Search for the cell housing the specified text and yield its [x, y] center coordinate. 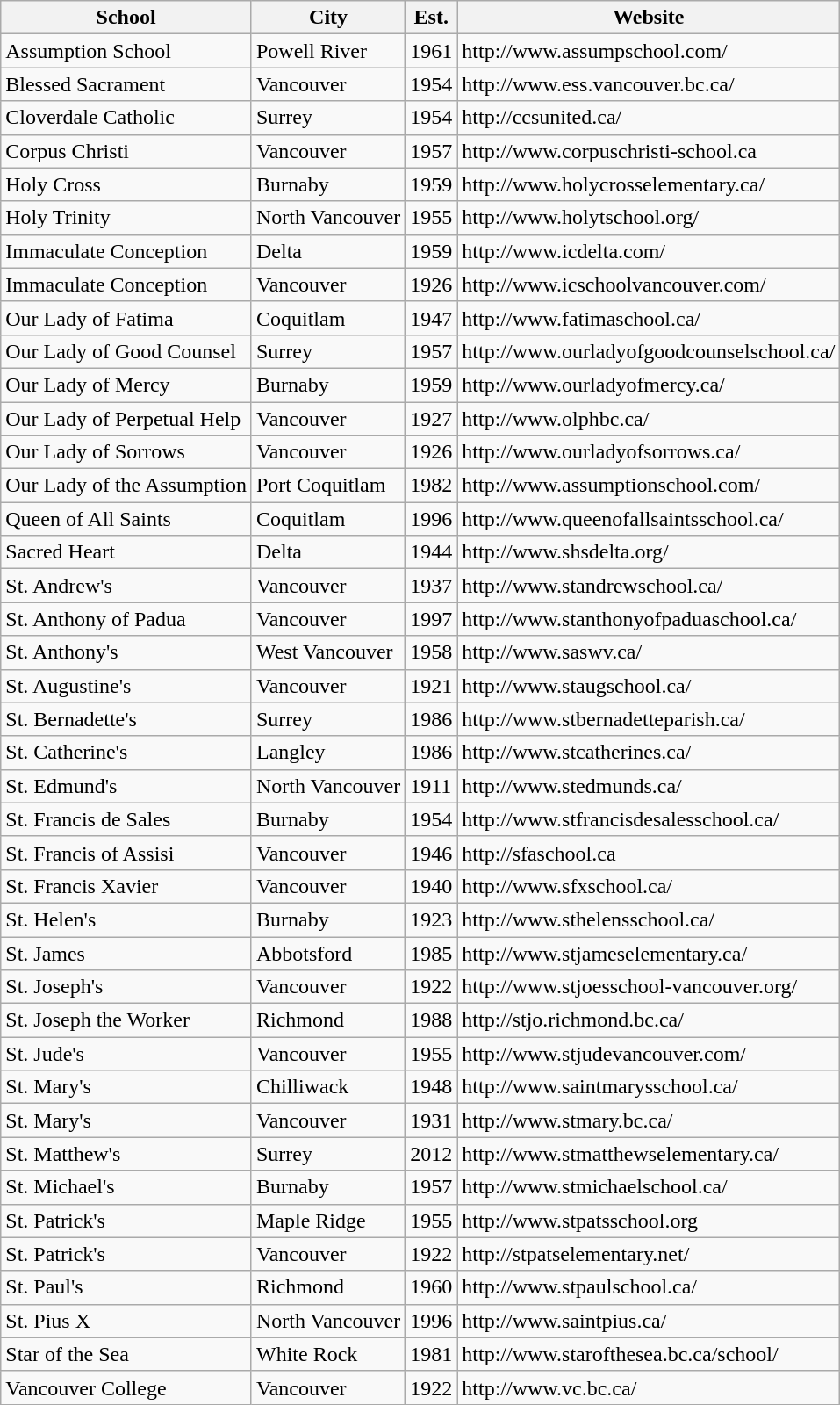
http://www.ess.vancouver.bc.ca/ [649, 84]
http://www.stmatthewselementary.ca/ [649, 1154]
St. Catherine's [126, 753]
http://www.saintmarysschool.ca/ [649, 1087]
St. Pius X [126, 1321]
1923 [432, 919]
http://www.sfxschool.ca/ [649, 886]
1982 [432, 486]
http://stpatselementary.net/ [649, 1254]
http://www.assumptionschool.com/ [649, 486]
http://www.fatimaschool.ca/ [649, 318]
Our Lady of Mercy [126, 385]
Est. [432, 18]
1940 [432, 886]
http://www.stanthonyofpaduaschool.ca/ [649, 619]
Langley [328, 753]
http://www.stjoesschool-vancouver.org/ [649, 987]
http://www.stmichaelschool.ca/ [649, 1187]
St. Francis of Assisi [126, 853]
http://www.stjameselementary.ca/ [649, 953]
Queen of All Saints [126, 519]
St. Michael's [126, 1187]
http://www.stpaulschool.ca/ [649, 1287]
St. Matthew's [126, 1154]
http://www.corpuschristi-school.ca [649, 151]
http://www.stcatherines.ca/ [649, 753]
1958 [432, 652]
Powell River [328, 51]
St. Jude's [126, 1054]
http://www.stmary.bc.ca/ [649, 1120]
Website [649, 18]
St. Anthony's [126, 652]
St. Andrew's [126, 586]
http://www.stpatsschool.org [649, 1221]
Our Lady of the Assumption [126, 486]
West Vancouver [328, 652]
http://www.holycrosselementary.ca/ [649, 184]
St. Helen's [126, 919]
http://www.stjudevancouver.com/ [649, 1054]
1985 [432, 953]
Assumption School [126, 51]
2012 [432, 1154]
1927 [432, 419]
1988 [432, 1020]
Sacred Heart [126, 552]
http://www.ourladyofgoodcounselschool.ca/ [649, 351]
St. Anthony of Padua [126, 619]
http://www.olphbc.ca/ [649, 419]
Blessed Sacrament [126, 84]
http://www.icschoolvancouver.com/ [649, 285]
School [126, 18]
St. Edmund's [126, 786]
1947 [432, 318]
Maple Ridge [328, 1221]
http://www.sthelensschool.ca/ [649, 919]
1937 [432, 586]
St. Augustine's [126, 686]
1931 [432, 1120]
http://ccsunited.ca/ [649, 118]
1921 [432, 686]
Holy Trinity [126, 218]
1960 [432, 1287]
City [328, 18]
http://www.icdelta.com/ [649, 251]
http://stjo.richmond.bc.ca/ [649, 1020]
1911 [432, 786]
St. Joseph's [126, 987]
http://www.stedmunds.ca/ [649, 786]
Our Lady of Perpetual Help [126, 419]
St. Francis de Sales [126, 819]
Abbotsford [328, 953]
Our Lady of Good Counsel [126, 351]
http://www.saswv.ca/ [649, 652]
http://www.standrewschool.ca/ [649, 586]
1997 [432, 619]
http://www.vc.bc.ca/ [649, 1387]
Cloverdale Catholic [126, 118]
Star of the Sea [126, 1354]
Our Lady of Sorrows [126, 452]
St. Bernadette's [126, 719]
St. Joseph the Worker [126, 1020]
http://www.stbernadetteparish.ca/ [649, 719]
St. James [126, 953]
http://www.starofthesea.bc.ca/school/ [649, 1354]
http://www.ourladyofmercy.ca/ [649, 385]
1981 [432, 1354]
White Rock [328, 1354]
1944 [432, 552]
1946 [432, 853]
1948 [432, 1087]
http://www.queenofallsaintsschool.ca/ [649, 519]
http://www.ourladyofsorrows.ca/ [649, 452]
http://www.holytschool.org/ [649, 218]
Port Coquitlam [328, 486]
http://www.assumpschool.com/ [649, 51]
http://www.shsdelta.org/ [649, 552]
Vancouver College [126, 1387]
St. Francis Xavier [126, 886]
http://www.saintpius.ca/ [649, 1321]
St. Paul's [126, 1287]
Corpus Christi [126, 151]
Our Lady of Fatima [126, 318]
http://sfaschool.ca [649, 853]
Holy Cross [126, 184]
http://www.stfrancisdesalesschool.ca/ [649, 819]
Chilliwack [328, 1087]
1961 [432, 51]
http://www.staugschool.ca/ [649, 686]
